Detect which cell encompasses the target text, then output its [X, Y] center coordinate. 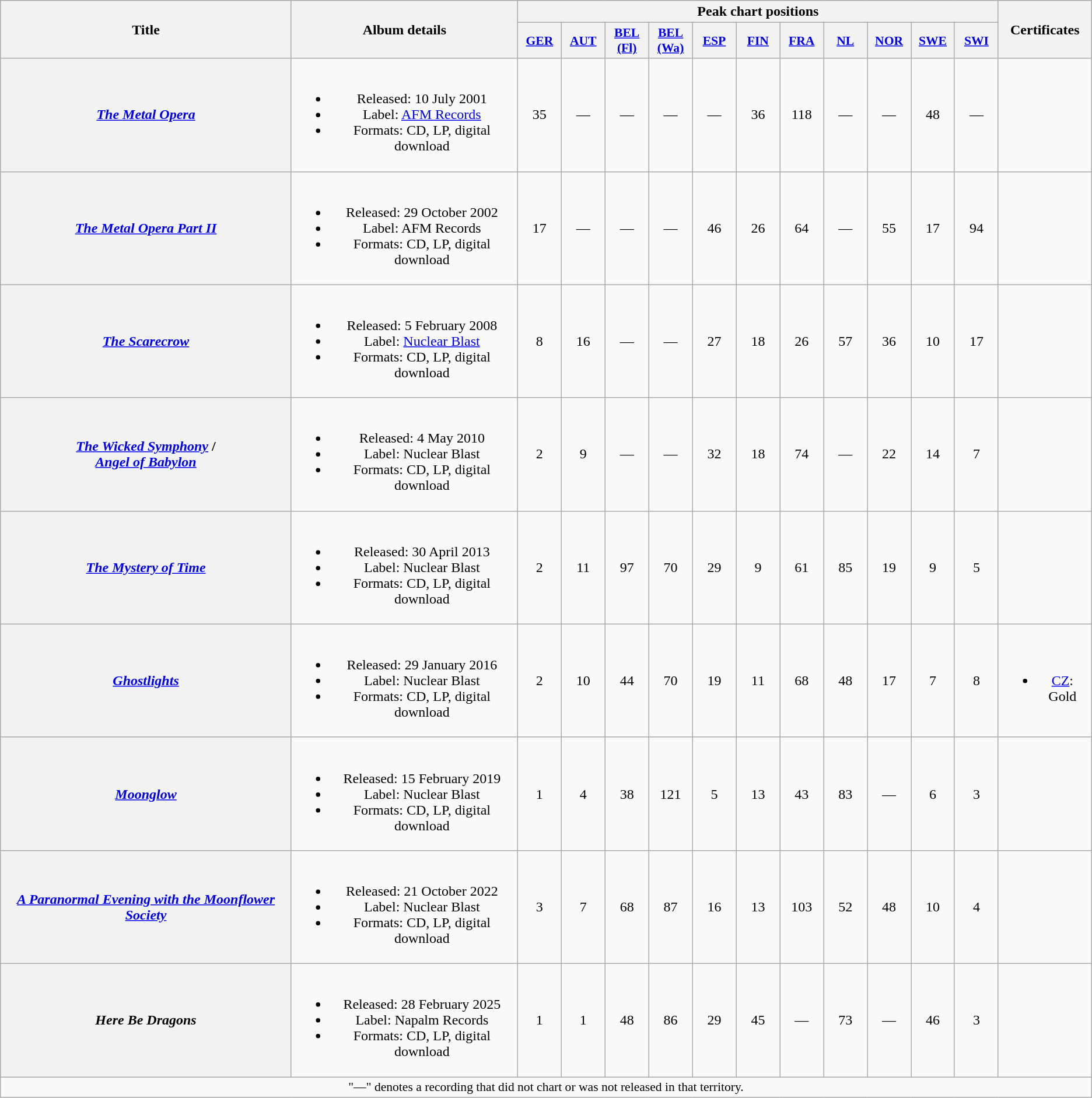
Released: 4 May 2010Label: Nuclear BlastFormats: CD, LP, digital download [404, 454]
A Paranormal Evening with the Moonflower Society [146, 907]
118 [801, 115]
Released: 15 February 2019Label: Nuclear BlastFormats: CD, LP, digital download [404, 794]
SWI [977, 41]
22 [889, 454]
Released: 10 July 2001Label: AFM RecordsFormats: CD, LP, digital download [404, 115]
Certificates [1045, 29]
The Mystery of Time [146, 567]
Released: 5 February 2008Label: Nuclear BlastFormats: CD, LP, digital download [404, 341]
83 [846, 794]
32 [714, 454]
The Metal Opera Part II [146, 228]
64 [801, 228]
Released: 21 October 2022Label: Nuclear BlastFormats: CD, LP, digital download [404, 907]
61 [801, 567]
Released: 28 February 2025Label: Napalm RecordsFormats: CD, LP, digital download [404, 1020]
Peak chart positions [758, 12]
121 [671, 794]
Ghostlights [146, 680]
The Scarecrow [146, 341]
NOR [889, 41]
6 [933, 794]
"—" denotes a recording that did not chart or was not released in that territory. [546, 1087]
ESP [714, 41]
87 [671, 907]
86 [671, 1020]
BEL(Wa) [671, 41]
Released: 30 April 2013Label: Nuclear BlastFormats: CD, LP, digital download [404, 567]
73 [846, 1020]
45 [758, 1020]
Title [146, 29]
94 [977, 228]
The Wicked Symphony /Angel of Babylon [146, 454]
85 [846, 567]
SWE [933, 41]
The Metal Opera [146, 115]
Released: 29 October 2002Label: AFM RecordsFormats: CD, LP, digital download [404, 228]
NL [846, 41]
Moonglow [146, 794]
FRA [801, 41]
35 [539, 115]
44 [626, 680]
52 [846, 907]
Released: 29 January 2016Label: Nuclear BlastFormats: CD, LP, digital download [404, 680]
GER [539, 41]
CZ: Gold [1045, 680]
AUT [583, 41]
14 [933, 454]
Album details [404, 29]
38 [626, 794]
74 [801, 454]
FIN [758, 41]
103 [801, 907]
43 [801, 794]
BEL(Fl) [626, 41]
57 [846, 341]
97 [626, 567]
Here Be Dragons [146, 1020]
55 [889, 228]
27 [714, 341]
